Capture the cell that displays the provided text and extract its [x, y] central coordinate. 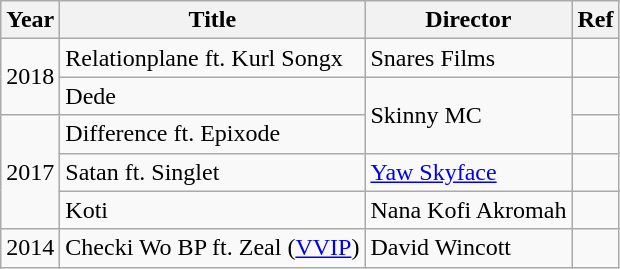
2017 [30, 172]
Ref [596, 20]
Dede [212, 96]
Relationplane ft. Kurl Songx [212, 58]
2014 [30, 248]
2018 [30, 77]
Title [212, 20]
Difference ft. Epixode [212, 134]
Satan ft. Singlet [212, 172]
Snares Films [468, 58]
Year [30, 20]
Koti [212, 210]
David Wincott [468, 248]
Yaw Skyface [468, 172]
Checki Wo BP ft. Zeal (VVIP) [212, 248]
Skinny MC [468, 115]
Nana Kofi Akromah [468, 210]
Director [468, 20]
